Scan for the cell matching the given text and deliver its [x, y] coordinate at center. 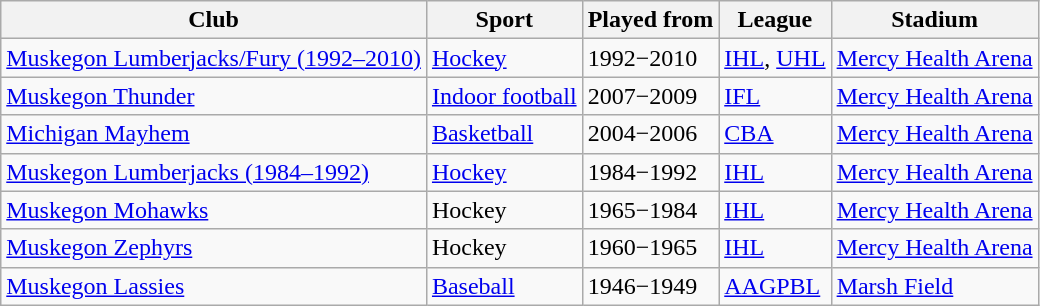
2007−2009 [650, 96]
Michigan Mayhem [214, 134]
Baseball [504, 286]
Club [214, 20]
1960−1965 [650, 248]
Stadium [934, 20]
IFL [775, 96]
Muskegon Lumberjacks/Fury (1992–2010) [214, 58]
Muskegon Zephyrs [214, 248]
Muskegon Thunder [214, 96]
Sport [504, 20]
1965−1984 [650, 210]
Played from [650, 20]
1946−1949 [650, 286]
Indoor football [504, 96]
Muskegon Lumberjacks (1984–1992) [214, 172]
Muskegon Lassies [214, 286]
Muskegon Mohawks [214, 210]
2004−2006 [650, 134]
Basketball [504, 134]
CBA [775, 134]
Marsh Field [934, 286]
1984−1992 [650, 172]
IHL, UHL [775, 58]
League [775, 20]
AAGPBL [775, 286]
1992−2010 [650, 58]
